From the cell containing the given text, extract its center point as [x, y] coordinate. 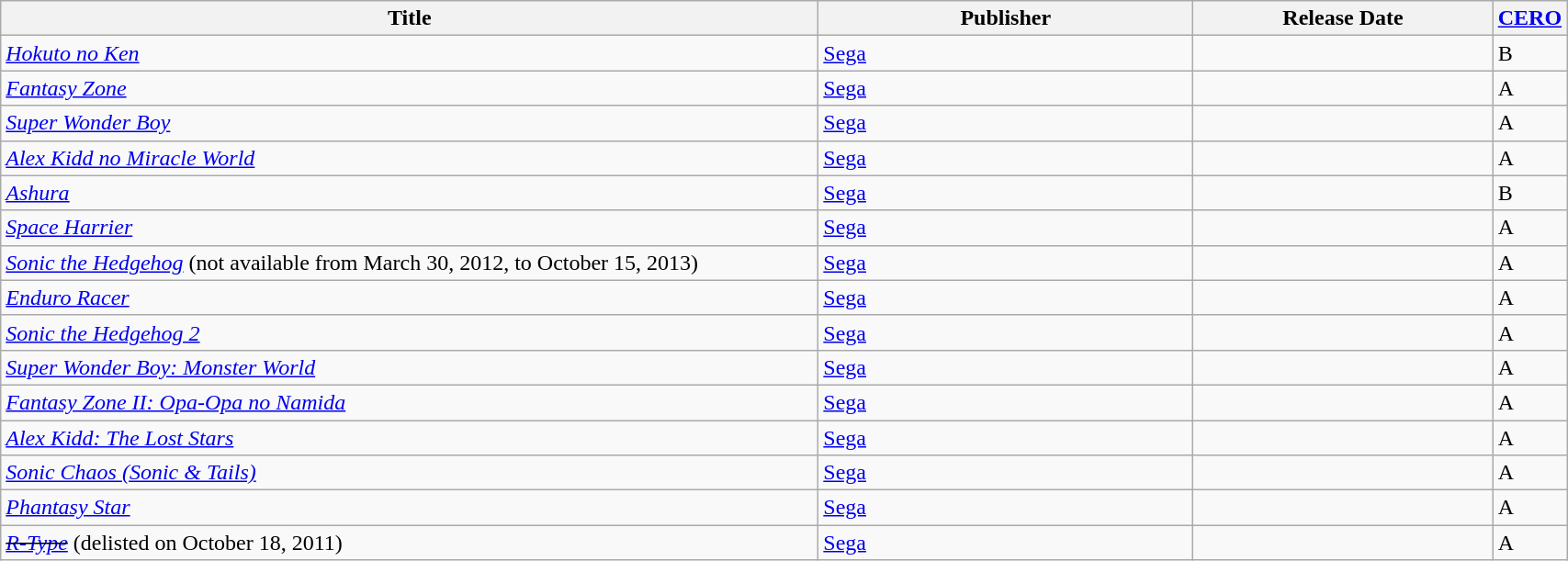
Phantasy Star [410, 508]
Sonic Chaos (Sonic & Tails) [410, 473]
Ashura [410, 193]
Release Date [1343, 18]
Fantasy Zone [410, 88]
R-Type (delisted on October 18, 2011) [410, 543]
Alex Kidd: The Lost Stars [410, 438]
Fantasy Zone II: Opa-Opa no Namida [410, 402]
Hokuto no Ken [410, 53]
Publisher [1006, 18]
Alex Kidd no Miracle World [410, 158]
Title [410, 18]
CERO [1529, 18]
Super Wonder Boy [410, 123]
Super Wonder Boy: Monster World [410, 367]
Sonic the Hedgehog 2 [410, 332]
Sonic the Hedgehog (not available from March 30, 2012, to October 15, 2013) [410, 263]
Enduro Racer [410, 297]
Space Harrier [410, 228]
